Return [X, Y] of the center of cell containing provided text 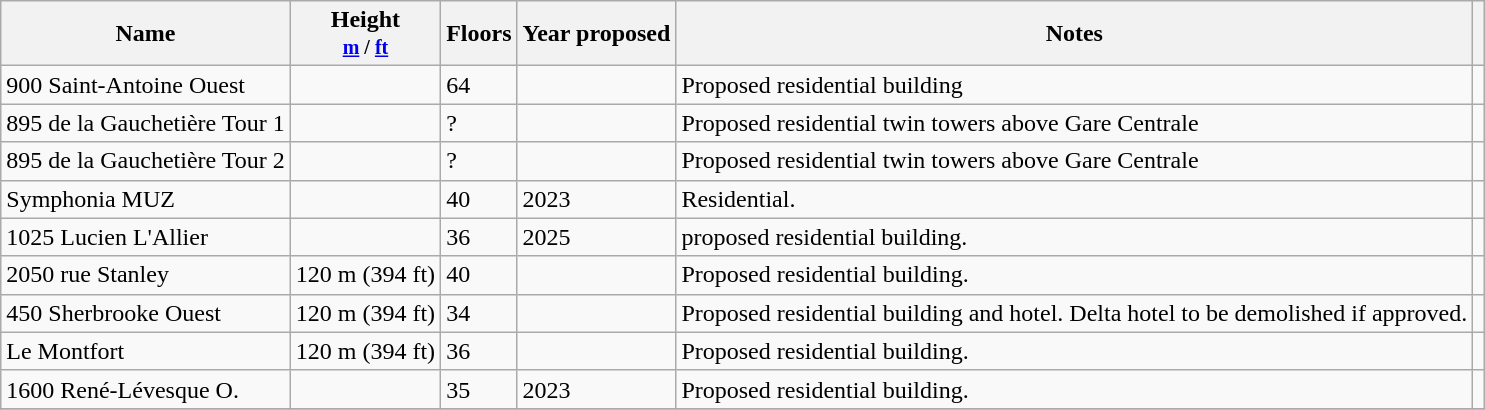
1025 Lucien L'Allier [146, 237]
Le Montfort [146, 351]
34 [479, 313]
2050 rue Stanley [146, 275]
64 [479, 85]
Proposed residential building [1074, 85]
Name [146, 34]
Heightm / ft [365, 34]
proposed residential building. [1074, 237]
895 de la Gauchetière Tour 2 [146, 161]
2025 [596, 237]
Notes [1074, 34]
Proposed residential building and hotel. Delta hotel to be demolished if approved. [1074, 313]
Floors [479, 34]
1600 René-Lévesque O. [146, 389]
Symphonia MUZ [146, 199]
Year proposed [596, 34]
35 [479, 389]
450 Sherbrooke Ouest [146, 313]
895 de la Gauchetière Tour 1 [146, 123]
Residential. [1074, 199]
900 Saint-Antoine Ouest [146, 85]
